Return the (x, y) coordinate for the center point of the cell that contains the specified text.  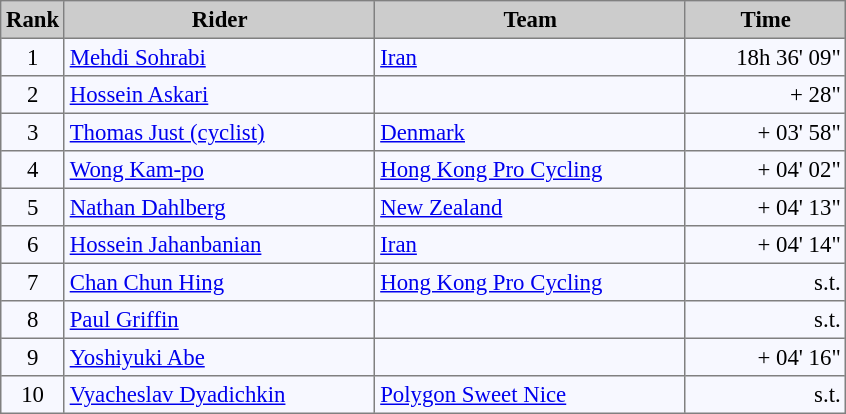
+ 04' 13" (765, 207)
Polygon Sweet Nice (530, 395)
+ 28" (765, 95)
+ 04' 02" (765, 170)
Vyacheslav Dyadichkin (219, 395)
Rider (219, 20)
New Zealand (530, 207)
Hossein Jahanbanian (219, 245)
Thomas Just (cyclist) (219, 132)
Hossein Askari (219, 95)
Wong Kam-po (219, 170)
+ 04' 14" (765, 245)
Yoshiyuki Abe (219, 357)
Chan Chun Hing (219, 282)
Time (765, 20)
+ 03' 58" (765, 132)
+ 04' 16" (765, 357)
Rank (33, 20)
7 (33, 282)
5 (33, 207)
Team (530, 20)
3 (33, 132)
Nathan Dahlberg (219, 207)
Paul Griffin (219, 320)
2 (33, 95)
9 (33, 357)
4 (33, 170)
10 (33, 395)
Denmark (530, 132)
1 (33, 57)
Mehdi Sohrabi (219, 57)
18h 36' 09" (765, 57)
8 (33, 320)
6 (33, 245)
